Extract the (x, y) coordinate from the center of the cell holding the provided text.  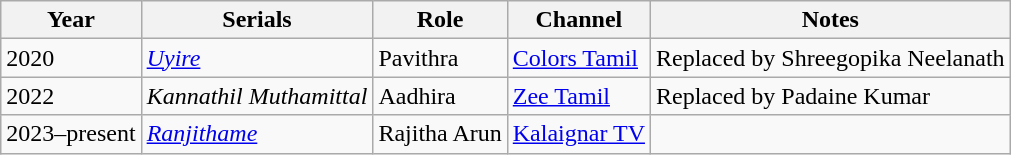
Colors Tamil (578, 58)
Year (71, 20)
Rajitha Arun (440, 134)
Pavithra (440, 58)
2020 (71, 58)
Channel (578, 20)
2022 (71, 96)
Replaced by Padaine Kumar (831, 96)
Ranjithame (257, 134)
Uyire (257, 58)
Aadhira (440, 96)
Replaced by Shreegopika Neelanath (831, 58)
2023–present (71, 134)
Kannathil Muthamittal (257, 96)
Role (440, 20)
Zee Tamil (578, 96)
Notes (831, 20)
Kalaignar TV (578, 134)
Serials (257, 20)
